Locate the cell with the specified text and output its [x, y] center coordinate. 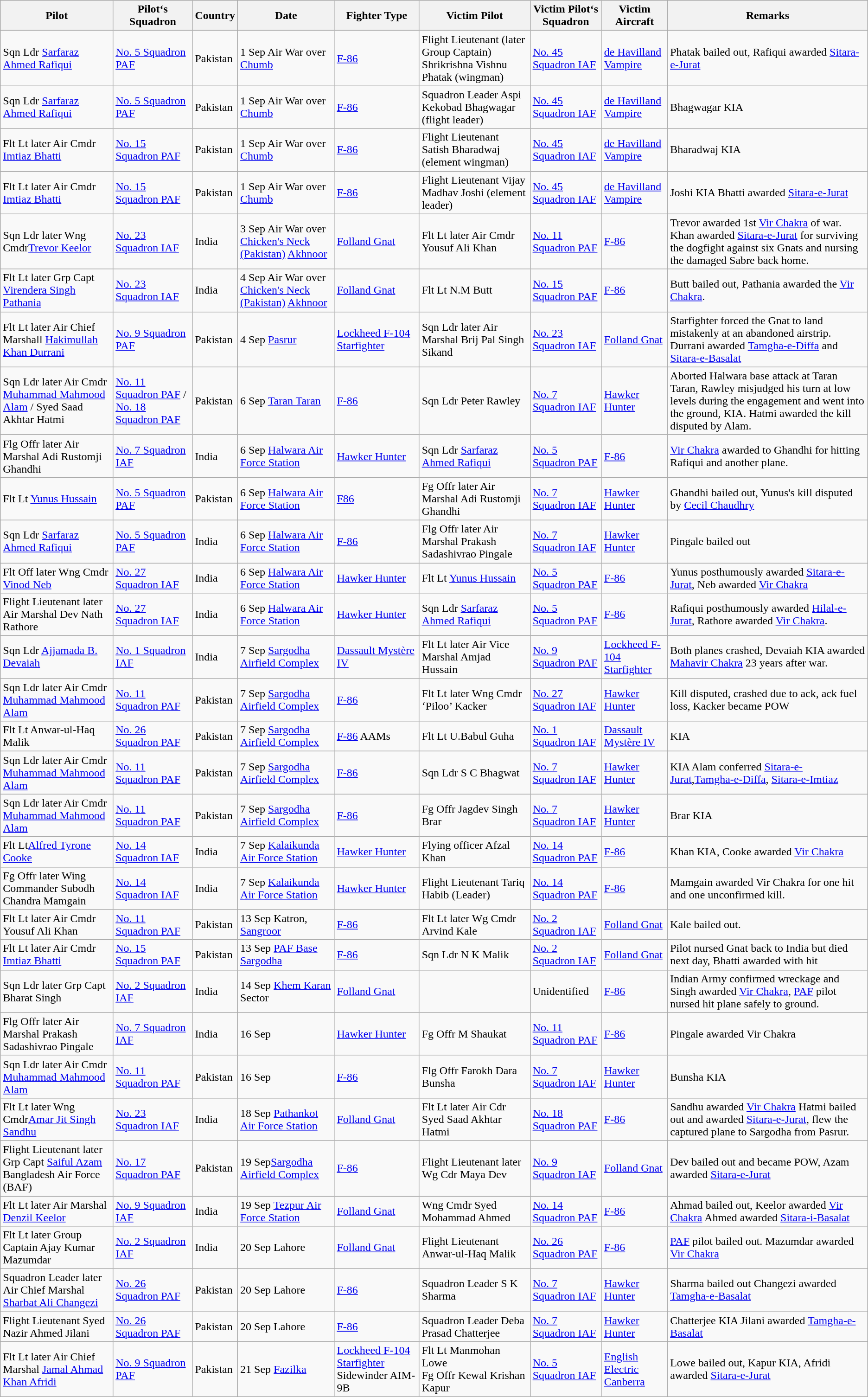
Squadron Leader Deba Prasad Chatterjee [475, 1327]
Butt bailed out, Pathania awarded the Vir Chakra. [768, 290]
Ahmad bailed out, Keelor awarded Vir Chakra Ahmed awarded Sitara-i-Basalat [768, 1211]
Flt Lt Manmohan LoweFg Offr Kewal Krishan Kapur [475, 1369]
Flt Off later Wng Cmdr Vinod Neb [57, 578]
Flt Lt Anwar-ul-Haq Malik [57, 737]
Squadron Leader Aspi Kekobad Bhagwagar (flight leader) [475, 107]
Flt Lt later Air Marshal Denzil Keelor [57, 1211]
Sqn Ldr Peter Rawley [475, 401]
Unidentified [566, 991]
No. 17 Squadron PAF [153, 1168]
Kill disputed, crashed due to ack, ack fuel loss, Kacker became POW [768, 700]
Wng Cmdr Syed Mohammad Ahmed [475, 1211]
4 Sep Pasrur [286, 340]
Flt Lt later Wg Cmdr Arvind Kale [475, 925]
Flg Offr Farokh Dara Bunsha [475, 1077]
14 Sep Khem Karan Sector [286, 991]
3 Sep Air War over Chicken's Neck (Pakistan) Akhnoor [286, 241]
F-86 AAMs [377, 737]
Sqn Ldr N K Malik [475, 955]
Sqn Ldr later Air Marshal Brij Pal Singh Sikand [475, 340]
Flight Lieutenant (later Group Captain) Shrikrishna Vishnu Phatak (wingman) [475, 58]
Remarks [768, 16]
Fighter Type [377, 16]
Squadron Leader S K Sharma [475, 1290]
Kale bailed out. [768, 925]
Flt Lt later Group Captain Ajay Kumar Mazumdar [57, 1248]
Flt Lt U.Babul Guha [475, 737]
Fg Offr M Shaukat [475, 1034]
Flying officer Afzal Khan [475, 852]
Flt Lt later Air Chief Marshal Jamal Ahmad Khan Afridi [57, 1369]
Mamgain awarded Vir Chakra for one hit and one unconfirmed kill. [768, 888]
Indian Army confirmed wreckage and Singh awarded Vir Chakra, PAF pilot nursed hit plane safely to ground. [768, 991]
Yunus posthumously awarded Sitara-e-Jurat, Neb awarded Vir Chakra [768, 578]
Lowe bailed out, Kapur KIA, Afridi awarded Sitara-e-Jurat [768, 1369]
Fg Offr later Air Marshal Adi Rustomji Ghandhi [475, 499]
13 Sep PAF Base Sargodha [286, 955]
Sqn Ldr Ajjamada B. Devaiah [57, 657]
English Electric Canberra [634, 1369]
Chatterjee KIA Jilani awarded Tamgha-e-Basalat [768, 1327]
Fg Offr later Wing Commander Subodh Chandra Mamgain [57, 888]
Sqn Ldr later Wng CmdrTrevor Keelor [57, 241]
Flg Offr later Air Marshal Adi Rustomji Ghandhi [57, 456]
Flight Lieutenant Satish Bharadwaj (element wingman) [475, 150]
No. 11 Squadron PAF / No. 18 Squadron PAF [153, 401]
Sqn Ldr later Air Cmdr Muhammad Mahmood Alam / Syed Saad Akhtar Hatmi [57, 401]
Flight Lieutenant Vijay Madhav Joshi (element leader) [475, 192]
Country [215, 16]
Joshi KIA Bhatti awarded Sitara-e-Jurat [768, 192]
Flight Lieutenant Anwar-ul-Haq Malik [475, 1248]
19 SepSargodha Airfield Complex [286, 1168]
Pilot‘s Squadron [153, 16]
Flt Lt N.M Butt [475, 290]
KIA [768, 737]
Lockheed F-104 Starfighter Sidewinder AIM-9B [377, 1369]
Flt LtAlfred Tyrone Cooke [57, 852]
Victim Pilot [475, 16]
Flt Lt later Grp Capt Virendera Singh Pathania [57, 290]
4 Sep Air War over Chicken's Neck (Pakistan) Akhnoor [286, 290]
Sqn Ldr later Grp Capt Bharat Singh [57, 991]
Flight Lieutenant later Grp Capt Saiful Azam Bangladesh Air Force (BAF) [57, 1168]
Khan KIA, Cooke awarded Vir Chakra [768, 852]
13 Sep Katron, Sangroor [286, 925]
Ghandhi bailed out, Yunus's kill disputed by Cecil Chaudhry [768, 499]
Flt Lt later Wng CmdrAmar Jit Singh Sandhu [57, 1119]
Flt Lt later Air Chief Marshall Hakimullah Khan Durrani [57, 340]
18 Sep Pathankot Air Force Station [286, 1119]
Fg Offr Jagdev Singh Brar [475, 815]
Squadron Leader later Air Chief Marshal Sharbat Ali Changezi [57, 1290]
Flt Lt later Air Cdr Syed Saad Akhtar Hatmi [475, 1119]
Sharma bailed out Changezi awarded Tamgha-e-Basalat [768, 1290]
Rafiqui posthumously awarded Hilal-e-Jurat, Rathore awarded Vir Chakra. [768, 615]
Vir Chakra awarded to Ghandhi for hitting Rafiqui and another plane. [768, 456]
Sqn Ldr S C Bhagwat [475, 773]
KIA Alam conferred Sitara-e-Jurat,Tamgha-e-Diffa, Sitara-e-Imtiaz [768, 773]
19 Sep Tezpur Air Force Station [286, 1211]
Flight Lieutenant later Air Marshal Dev Nath Rathore [57, 615]
PAF pilot bailed out. Mazumdar awarded Vir Chakra [768, 1248]
Phatak bailed out, Rafiqui awarded Sitara-e-Jurat [768, 58]
Flight Lieutenant Syed Nazir Ahmed Jilani [57, 1327]
Starfighter forced the Gnat to land mistakenly at an abandoned airstrip. Durrani awarded Tamgha-e-Diffa and Sitara-e-Basalat [768, 340]
Pilot [57, 16]
Victim Pilot‘s Squadron [566, 16]
Brar KIA [768, 815]
Victim Aircraft [634, 16]
Flight Lieutenant later Wg Cdr Maya Dev [475, 1168]
21 Sep Fazilka [286, 1369]
Bharadwaj KIA [768, 150]
Pingale awarded Vir Chakra [768, 1034]
No. 5 Squadron IAF [566, 1369]
Flt Lt later Wng Cmdr ‘Piloo’ Kacker [475, 700]
Sandhu awarded Vir Chakra Hatmi bailed out and awarded Sitara-e-Jurat, flew the captured plane to Sargodha from Pasrur. [768, 1119]
Both planes crashed, Devaiah KIA awarded Mahavir Chakra 23 years after war. [768, 657]
Date [286, 16]
Bhagwagar KIA [768, 107]
Flt Lt later Air Vice Marshal Amjad Hussain [475, 657]
Bunsha KIA [768, 1077]
F86 [377, 499]
Dev bailed out and became POW, Azam awarded Sitara-e-Jurat [768, 1168]
6 Sep Taran Taran [286, 401]
Pilot nursed Gnat back to India but died next day, Bhatti awarded with hit [768, 955]
No. 18 Squadron PAF [566, 1119]
Flight Lieutenant Tariq Habib (Leader) [475, 888]
Pingale bailed out [768, 541]
